Return [X, Y] of the center of cell containing provided text 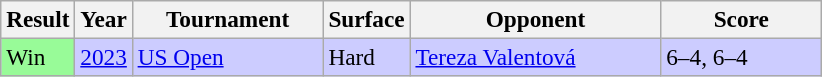
6–4, 6–4 [742, 57]
US Open [228, 57]
Score [742, 19]
Tournament [228, 19]
Result [38, 19]
Tereza Valentová [536, 57]
Hard [366, 57]
Opponent [536, 19]
Surface [366, 19]
2023 [104, 57]
Win [38, 57]
Year [104, 19]
